Return (x, y) of the center of cell containing provided text 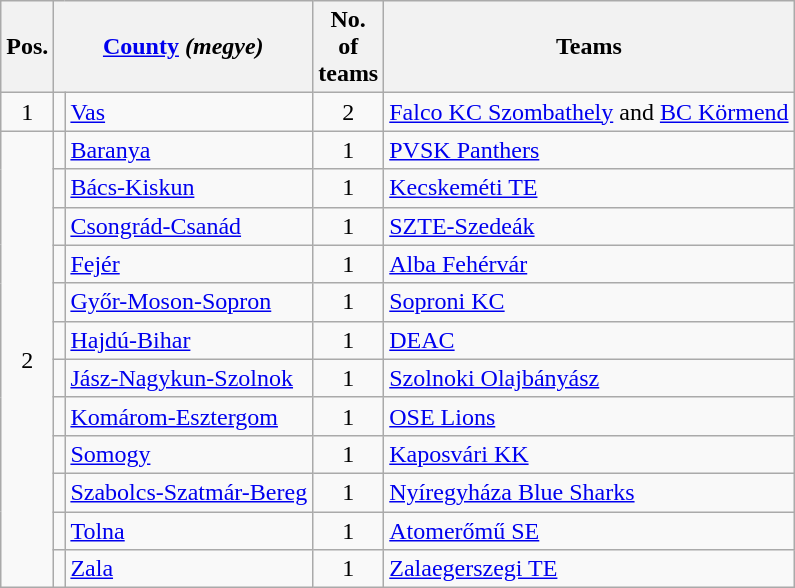
Soproni KC (589, 302)
Nyíregyháza Blue Sharks (589, 492)
SZTE-Szedeák (589, 226)
PVSK Panthers (589, 150)
Fejér (189, 264)
OSE Lions (589, 416)
Komárom-Esztergom (189, 416)
Vas (189, 112)
Falco KC Szombathely and BC Körmend (589, 112)
Csongrád-Csanád (189, 226)
Baranya (189, 150)
Kaposvári KK (589, 454)
No. of teams (348, 47)
Jász-Nagykun-Szolnok (189, 378)
Szabolcs-Szatmár-Bereg (189, 492)
Szolnoki Olajbányász (589, 378)
Teams (589, 47)
Bács-Kiskun (189, 188)
Hajdú-Bihar (189, 340)
County (megye) (184, 47)
Győr-Moson-Sopron (189, 302)
Alba Fehérvár (589, 264)
DEAC (589, 340)
Zalaegerszegi TE (589, 569)
Zala (189, 569)
Tolna (189, 531)
Kecskeméti TE (589, 188)
Somogy (189, 454)
Pos. (28, 47)
Atomerőmű SE (589, 531)
